Identify which cell holds the provided text, then report its [x, y] central coordinate. 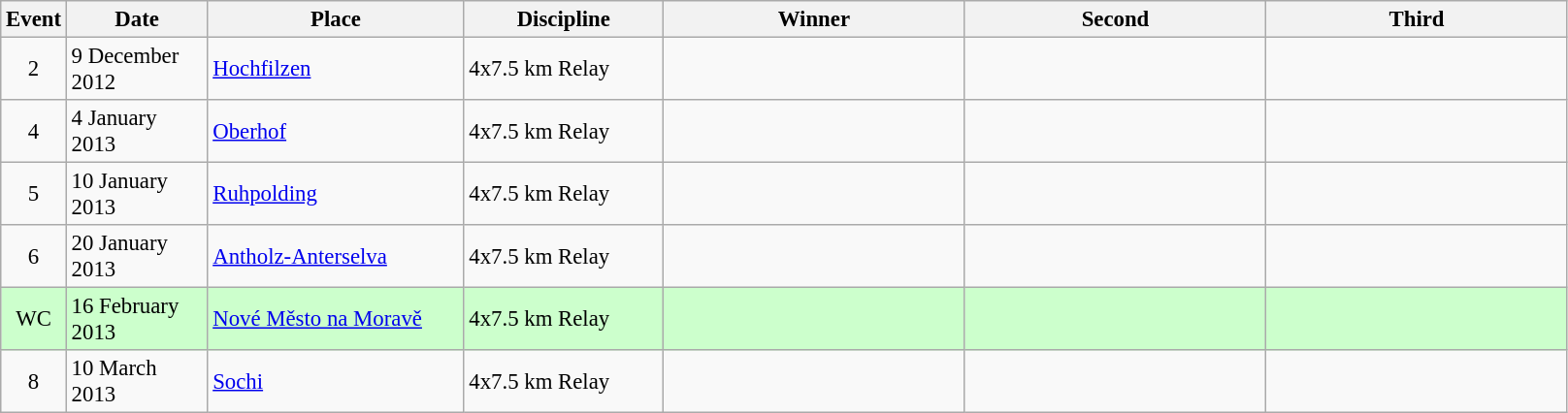
10 January 2013 [137, 194]
Third [1417, 19]
4 [34, 132]
16 February 2013 [137, 320]
Hochfilzen [336, 70]
20 January 2013 [137, 256]
Ruhpolding [336, 194]
2 [34, 70]
Antholz-Anterselva [336, 256]
4 January 2013 [137, 132]
Place [336, 19]
Winner [815, 19]
Oberhof [336, 132]
Second [1116, 19]
Nové Město na Moravě [336, 320]
9 December 2012 [137, 70]
Discipline [564, 19]
5 [34, 194]
WC [34, 320]
Date [137, 19]
Event [34, 19]
6 [34, 256]
